Find where the given text appears and provide that cell's center as [x, y] coordinate. 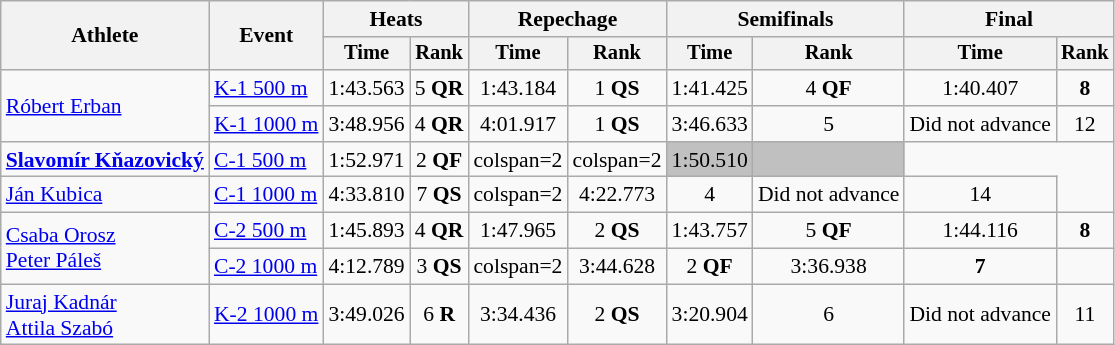
3:34.436 [518, 314]
1:43.563 [366, 88]
Repechage [567, 19]
K-1 1000 m [266, 124]
Róbert Erban [105, 106]
3:20.904 [710, 314]
1:45.893 [366, 231]
1:52.971 [366, 160]
Juraj KadnárAttila Szabó [105, 314]
7 QS [440, 195]
11 [1085, 314]
C-2 1000 m [266, 267]
12 [1085, 124]
Heats [396, 19]
Semifinals [786, 19]
1:47.965 [518, 231]
Final [1008, 19]
3 QS [440, 267]
14 [980, 195]
4 [710, 195]
C-1 500 m [266, 160]
4:12.789 [366, 267]
5 QF [829, 231]
1:40.407 [980, 88]
3:49.026 [366, 314]
1:50.510 [710, 160]
4:01.917 [518, 124]
3:44.628 [616, 267]
4:33.810 [366, 195]
1:43.757 [710, 231]
3:46.633 [710, 124]
5 QR [440, 88]
7 [980, 267]
C-1 1000 m [266, 195]
4:22.773 [616, 195]
Event [266, 36]
5 [829, 124]
3:48.956 [366, 124]
1:41.425 [710, 88]
Slavomír Kňazovický [105, 160]
C-2 500 m [266, 231]
6 R [440, 314]
Ján Kubica [105, 195]
4 QF [829, 88]
1:44.116 [980, 231]
K-2 1000 m [266, 314]
1:43.184 [518, 88]
K-1 500 m [266, 88]
Csaba OroszPeter Páleš [105, 248]
3:36.938 [829, 267]
6 [829, 314]
Athlete [105, 36]
